Search for the cell housing the specified text and yield its [X, Y] center coordinate. 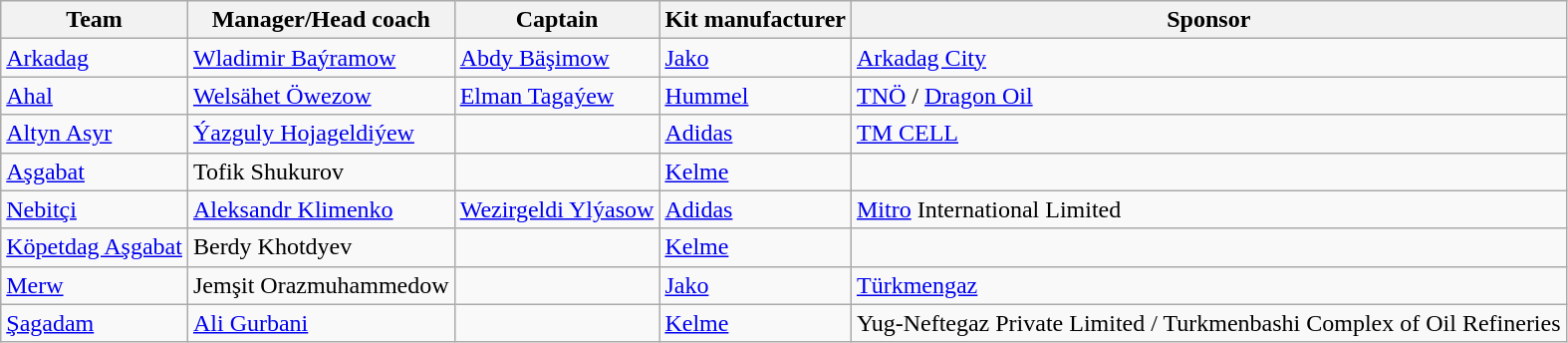
Türkmengaz [1208, 285]
Tofik Shukurov [321, 171]
Team [95, 20]
Berdy Khotdyev [321, 247]
Aşgabat [95, 171]
Yug-Neftegaz Private Limited / Turkmenbashi Complex of Oil Refineries [1208, 323]
Hummel [755, 96]
Altyn Asyr [95, 134]
Abdy Bäşimow [557, 58]
Captain [557, 20]
Manager/Head coach [321, 20]
TNÖ / Dragon Oil [1208, 96]
Wladimir Baýramow [321, 58]
Ahal [95, 96]
Sponsor [1208, 20]
Kit manufacturer [755, 20]
Wezirgeldi Ylýasow [557, 209]
Köpetdag Aşgabat [95, 247]
Mitro International Limited [1208, 209]
Ali Gurbani [321, 323]
Jemşit Orazmuhammedow [321, 285]
Şagadam [95, 323]
TM CELL [1208, 134]
Ýazguly Hojageldiýew [321, 134]
Merw [95, 285]
Arkadag City [1208, 58]
Elman Tagaýew [557, 96]
Aleksandr Klimenko [321, 209]
Welsähet Öwezow [321, 96]
Arkadag [95, 58]
Nebitçi [95, 209]
